From the cell containing the given text, extract its center point as [x, y] coordinate. 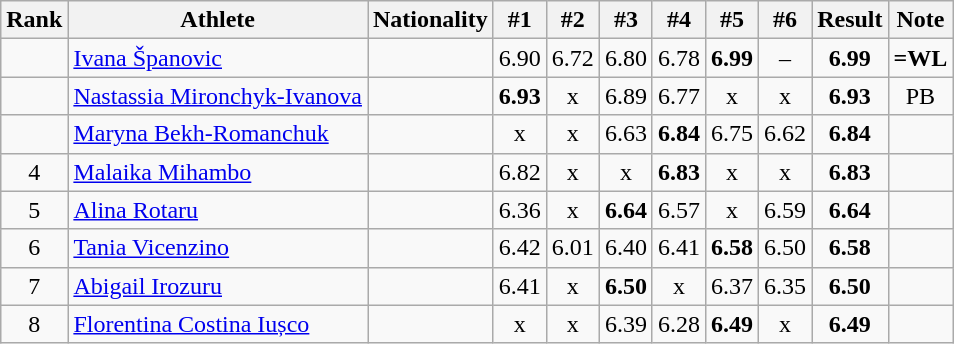
Nationality [431, 20]
5 [34, 210]
6.89 [626, 96]
Alina Rotaru [218, 210]
8 [34, 324]
6.40 [626, 248]
6.72 [572, 58]
PB [920, 96]
6.63 [626, 134]
6.62 [786, 134]
6.39 [626, 324]
Ivana Španovic [218, 58]
6 [34, 248]
Tania Vicenzino [218, 248]
7 [34, 286]
#1 [520, 20]
6.80 [626, 58]
6.90 [520, 58]
#2 [572, 20]
Abigail Irozuru [218, 286]
#4 [678, 20]
Note [920, 20]
6.35 [786, 286]
6.28 [678, 324]
Maryna Bekh-Romanchuk [218, 134]
Malaika Mihambo [218, 172]
#5 [732, 20]
Nastassia Mironchyk-Ivanova [218, 96]
Athlete [218, 20]
– [786, 58]
6.59 [786, 210]
4 [34, 172]
6.36 [520, 210]
6.82 [520, 172]
6.75 [732, 134]
6.57 [678, 210]
6.42 [520, 248]
Rank [34, 20]
6.37 [732, 286]
#6 [786, 20]
Florentina Costina Iușco [218, 324]
Result [850, 20]
6.77 [678, 96]
=WL [920, 58]
6.01 [572, 248]
#3 [626, 20]
6.78 [678, 58]
